Identify which cell holds the provided text, then report its (X, Y) central coordinate. 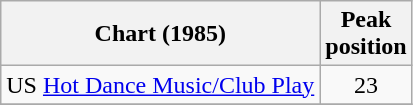
Chart (1985) (160, 34)
Peakposition (366, 34)
23 (366, 85)
US Hot Dance Music/Club Play (160, 85)
